For the text-containing cell, return its midpoint in [x, y] coordinate format. 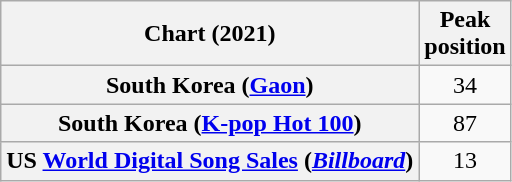
US World Digital Song Sales (Billboard) [210, 161]
Chart (2021) [210, 34]
34 [465, 85]
South Korea (Gaon) [210, 85]
Peakposition [465, 34]
South Korea (K-pop Hot 100) [210, 123]
87 [465, 123]
13 [465, 161]
